Locate the cell with the specified text and output its (x, y) center coordinate. 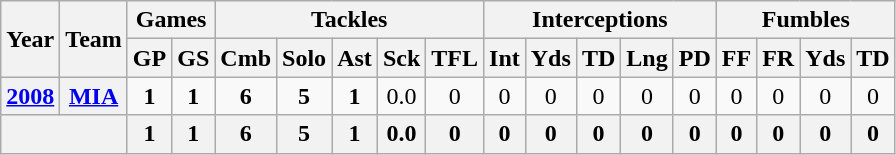
Interceptions (600, 20)
2008 (30, 96)
Fumbles (806, 20)
FR (778, 58)
Sck (401, 58)
MIA (94, 96)
Cmb (246, 58)
Lng (647, 58)
TFL (455, 58)
Games (170, 20)
Year (30, 39)
Solo (304, 58)
GS (194, 58)
PD (694, 58)
Tackles (350, 20)
FF (736, 58)
GP (149, 58)
Ast (355, 58)
Team (94, 39)
Int (505, 58)
